From the cell containing the given text, extract its center point as [X, Y] coordinate. 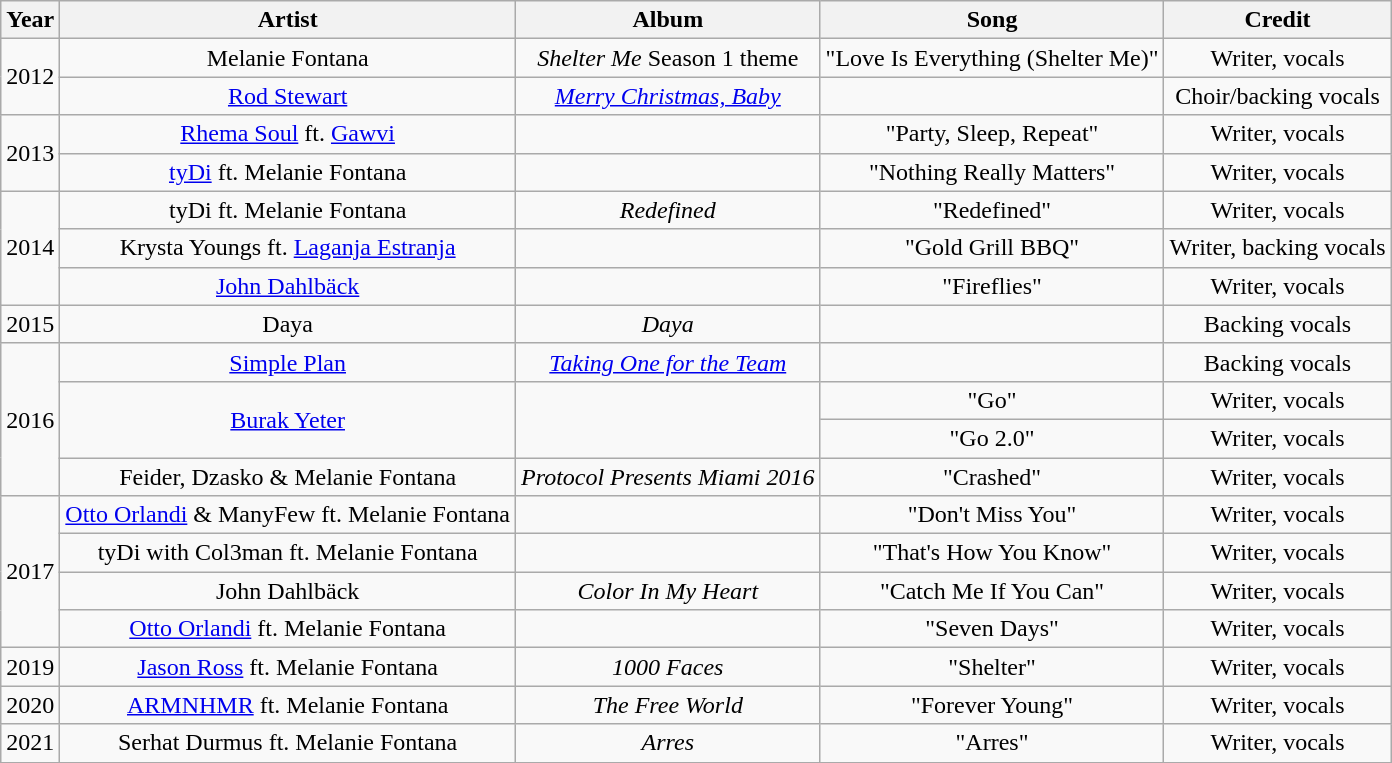
Jason Ross ft. Melanie Fontana [288, 667]
1000 Faces [668, 667]
ARMNHMR ft. Melanie Fontana [288, 705]
"Nothing Really Matters" [992, 172]
Simple Plan [288, 362]
Protocol Presents Miami 2016 [668, 477]
Credit [1278, 20]
Song [992, 20]
Redefined [668, 210]
Shelter Me Season 1 theme [668, 58]
Choir/backing vocals [1278, 96]
"Gold Grill BBQ" [992, 248]
2016 [30, 419]
2017 [30, 572]
2015 [30, 324]
2012 [30, 77]
Rod Stewart [288, 96]
Artist [288, 20]
Feider, Dzasko & Melanie Fontana [288, 477]
2019 [30, 667]
2013 [30, 153]
"That's How You Know" [992, 553]
tyDi with Col3man ft. Melanie Fontana [288, 553]
"Fireflies" [992, 286]
2014 [30, 248]
"Shelter" [992, 667]
Color In My Heart [668, 591]
Serhat Durmus ft. Melanie Fontana [288, 743]
Writer, backing vocals [1278, 248]
Melanie Fontana [288, 58]
"Arres" [992, 743]
Otto Orlandi & ManyFew ft. Melanie Fontana [288, 515]
The Free World [668, 705]
2021 [30, 743]
Merry Christmas, Baby [668, 96]
"Seven Days" [992, 629]
2020 [30, 705]
Album [668, 20]
"Forever Young" [992, 705]
"Redefined" [992, 210]
Krysta Youngs ft. Laganja Estranja [288, 248]
Year [30, 20]
"Catch Me If You Can" [992, 591]
"Party, Sleep, Repeat" [992, 134]
"Go" [992, 400]
Arres [668, 743]
Rhema Soul ft. Gawvi [288, 134]
Taking One for the Team [668, 362]
Burak Yeter [288, 419]
"Go 2.0" [992, 438]
"Crashed" [992, 477]
Otto Orlandi ft. Melanie Fontana [288, 629]
"Don't Miss You" [992, 515]
"Love Is Everything (Shelter Me)" [992, 58]
